From the cell containing the given text, extract its center point as [x, y] coordinate. 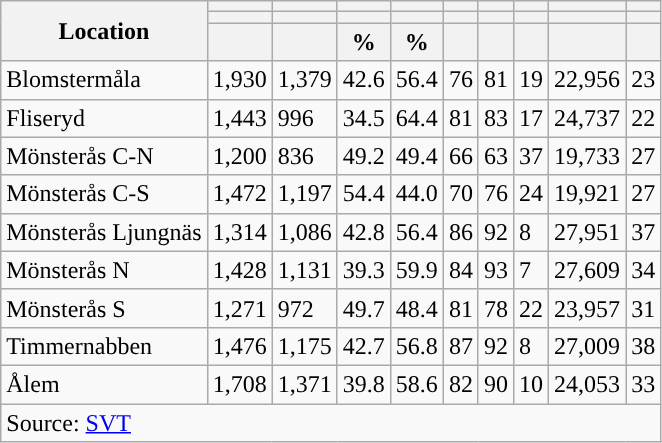
56.8 [416, 346]
Mönsterås S [104, 308]
Blomstermåla [104, 80]
1,476 [240, 346]
86 [460, 232]
39.3 [364, 270]
49.4 [416, 156]
17 [530, 118]
54.4 [364, 194]
90 [496, 384]
87 [460, 346]
44.0 [416, 194]
24 [530, 194]
Source: SVT [331, 423]
Location [104, 31]
1,197 [304, 194]
1,371 [304, 384]
82 [460, 384]
63 [496, 156]
58.6 [416, 384]
31 [644, 308]
Timmernabben [104, 346]
24,737 [588, 118]
49.7 [364, 308]
836 [304, 156]
1,086 [304, 232]
1,443 [240, 118]
64.4 [416, 118]
70 [460, 194]
19,921 [588, 194]
1,379 [304, 80]
42.8 [364, 232]
39.8 [364, 384]
1,708 [240, 384]
33 [644, 384]
38 [644, 346]
1,131 [304, 270]
66 [460, 156]
23,957 [588, 308]
1,271 [240, 308]
83 [496, 118]
59.9 [416, 270]
19,733 [588, 156]
42.7 [364, 346]
1,930 [240, 80]
22,956 [588, 80]
Mönsterås C-N [104, 156]
Mönsterås C-S [104, 194]
972 [304, 308]
42.6 [364, 80]
1,200 [240, 156]
19 [530, 80]
1,472 [240, 194]
10 [530, 384]
93 [496, 270]
34.5 [364, 118]
48.4 [416, 308]
7 [530, 270]
27,951 [588, 232]
49.2 [364, 156]
Mönsterås N [104, 270]
24,053 [588, 384]
Fliseryd [104, 118]
23 [644, 80]
34 [644, 270]
Mönsterås Ljungnäs [104, 232]
27,009 [588, 346]
84 [460, 270]
996 [304, 118]
27,609 [588, 270]
1,175 [304, 346]
1,428 [240, 270]
Ålem [104, 384]
1,314 [240, 232]
78 [496, 308]
